Find where the given text appears and provide that cell's center as (X, Y) coordinate. 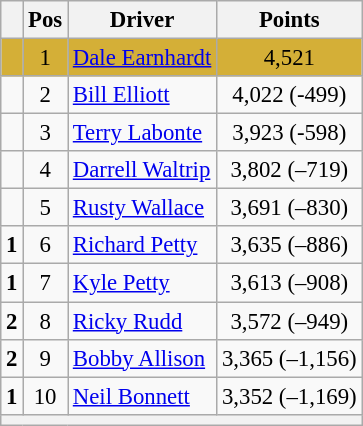
8 (46, 321)
Ricky Rudd (142, 321)
3,802 (–719) (290, 170)
3,613 (–908) (290, 283)
9 (46, 358)
3,635 (–886) (290, 245)
5 (46, 208)
Points (290, 20)
Neil Bonnett (142, 396)
4 (46, 170)
3,572 (–949) (290, 321)
3 (46, 133)
Kyle Petty (142, 283)
Richard Petty (142, 245)
6 (46, 245)
3,365 (–1,156) (290, 358)
4,521 (290, 58)
Bobby Allison (142, 358)
3,691 (–830) (290, 208)
Driver (142, 20)
Darrell Waltrip (142, 170)
Terry Labonte (142, 133)
3,923 (-598) (290, 133)
Rusty Wallace (142, 208)
4,022 (-499) (290, 95)
7 (46, 283)
Pos (46, 20)
Dale Earnhardt (142, 58)
3,352 (–1,169) (290, 396)
Bill Elliott (142, 95)
10 (46, 396)
